Return [x, y] of the center of cell containing provided text 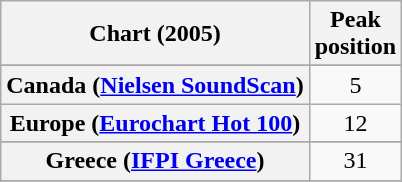
Chart (2005) [155, 34]
5 [355, 85]
31 [355, 161]
Europe (Eurochart Hot 100) [155, 123]
Canada (Nielsen SoundScan) [155, 85]
12 [355, 123]
Peakposition [355, 34]
Greece (IFPI Greece) [155, 161]
